Locate the cell with the specified text and output its (X, Y) center coordinate. 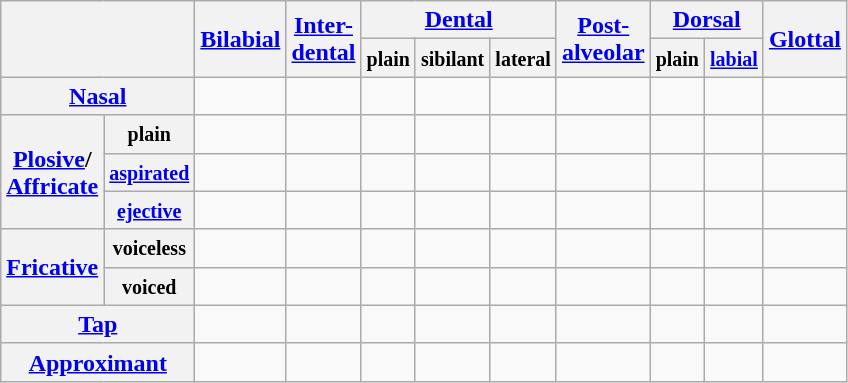
Post-alveolar (603, 39)
Bilabial (240, 39)
Inter-dental (324, 39)
ejective (150, 210)
Dorsal (706, 20)
labial (734, 58)
Dental (458, 20)
Plosive/Affricate (52, 172)
aspirated (150, 172)
Fricative (52, 267)
lateral (524, 58)
Approximant (98, 362)
voiced (150, 286)
Nasal (98, 96)
voiceless (150, 248)
Glottal (804, 39)
Tap (98, 324)
sibilant (452, 58)
